Search for the cell housing the specified text and yield its (x, y) center coordinate. 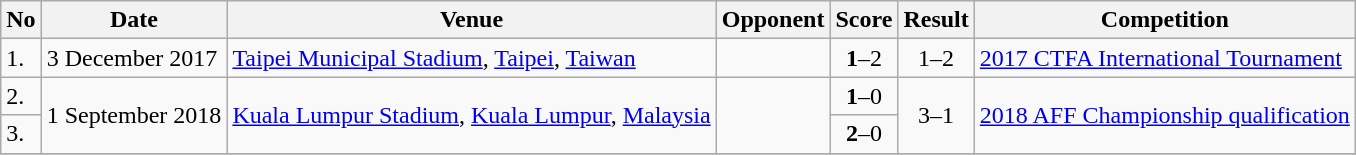
Kuala Lumpur Stadium, Kuala Lumpur, Malaysia (472, 115)
2017 CTFA International Tournament (1164, 58)
Opponent (773, 20)
Taipei Municipal Stadium, Taipei, Taiwan (472, 58)
No (21, 20)
3–1 (936, 115)
2. (21, 96)
3. (21, 134)
2–0 (864, 134)
Score (864, 20)
1–0 (864, 96)
1 September 2018 (134, 115)
3 December 2017 (134, 58)
Competition (1164, 20)
2018 AFF Championship qualification (1164, 115)
1. (21, 58)
Venue (472, 20)
Date (134, 20)
Result (936, 20)
